Search for the cell housing the specified text and yield its [x, y] center coordinate. 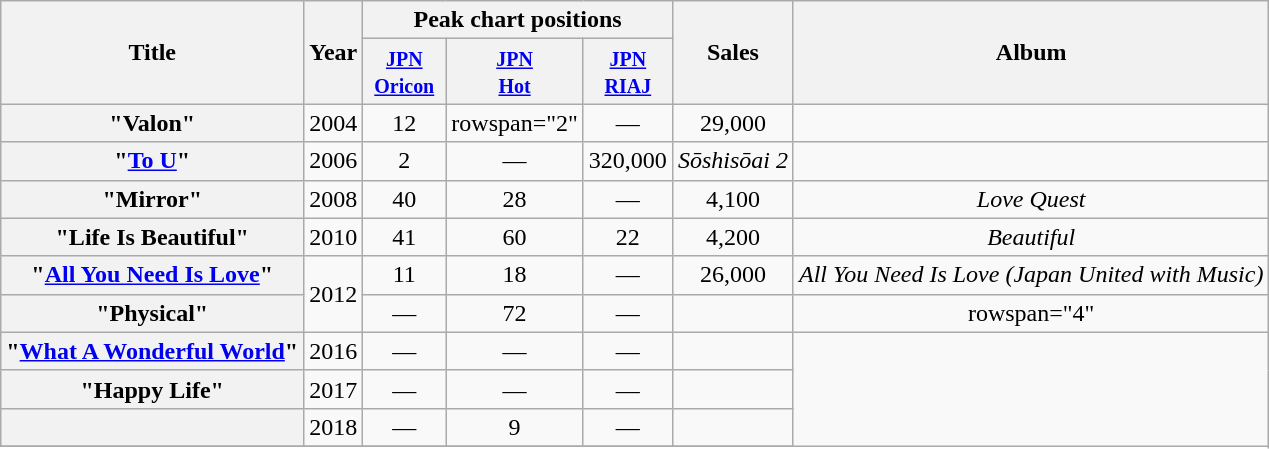
12 [404, 123]
"Life Is Beautiful" [152, 237]
Peak chart positions [518, 20]
All You Need Is Love (Japan United with Music) [1030, 275]
2010 [334, 237]
Love Quest [1030, 199]
Sales [732, 52]
4,100 [732, 199]
2006 [334, 161]
2012 [334, 294]
29,000 [732, 123]
"Happy Life" [152, 389]
4,200 [732, 237]
320,000 [628, 161]
2 [404, 161]
"All You Need Is Love" [152, 275]
Album [1030, 52]
Title [152, 52]
26,000 [732, 275]
2004 [334, 123]
11 [404, 275]
JPNOricon [404, 72]
41 [404, 237]
rowspan="4" [1030, 313]
40 [404, 199]
JPNRIAJ [628, 72]
"Valon" [152, 123]
72 [515, 313]
18 [515, 275]
2008 [334, 199]
60 [515, 237]
22 [628, 237]
"To U" [152, 161]
"What A Wonderful World" [152, 351]
2017 [334, 389]
28 [515, 199]
Year [334, 52]
"Physical" [152, 313]
2018 [334, 427]
Beautiful [1030, 237]
2016 [334, 351]
9 [515, 427]
rowspan="2" [515, 123]
JPNHot [515, 72]
Sōshisōai 2 [732, 161]
"Mirror" [152, 199]
